Return [x, y] of the center of cell containing provided text 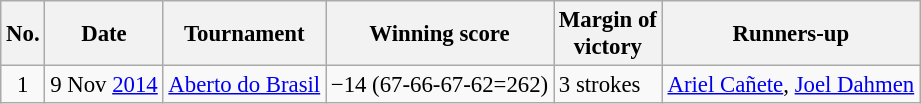
Runners-up [790, 34]
Tournament [244, 34]
Ariel Cañete, Joel Dahmen [790, 85]
3 strokes [608, 85]
Margin ofvictory [608, 34]
−14 (67-66-67-62=262) [440, 85]
Winning score [440, 34]
1 [23, 85]
Aberto do Brasil [244, 85]
9 Nov 2014 [104, 85]
Date [104, 34]
No. [23, 34]
